Find where the given text appears and provide that cell's center as [x, y] coordinate. 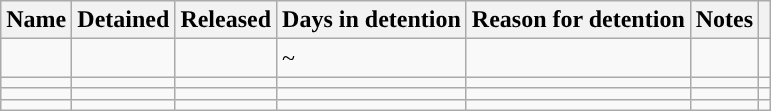
Notes [724, 20]
Released [226, 20]
~ [372, 58]
Days in detention [372, 20]
Reason for detention [578, 20]
Detained [124, 20]
Name [36, 20]
